Provide the [X, Y] coordinate of the cell's center where the given text is located.  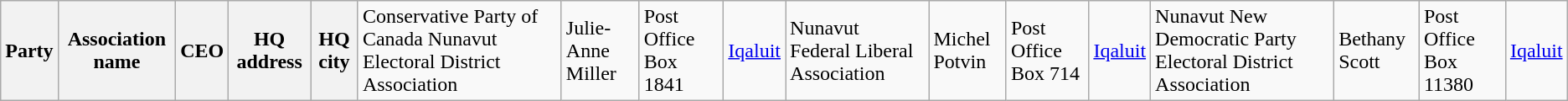
Post Office Box 714 [1047, 50]
HQ address [270, 50]
Party [29, 50]
Nunavut New Democratic Party Electoral District Association [1243, 50]
Conservative Party of Canada Nunavut Electoral District Association [459, 50]
CEO [203, 50]
Post Office Box 1841 [682, 50]
Julie-Anne Miller [600, 50]
Association name [117, 50]
HQ city [333, 50]
Nunavut Federal Liberal Association [858, 50]
Post Office Box 11380 [1462, 50]
Bethany Scott [1377, 50]
Michel Potvin [967, 50]
